Search for the cell housing the specified text and yield its (X, Y) center coordinate. 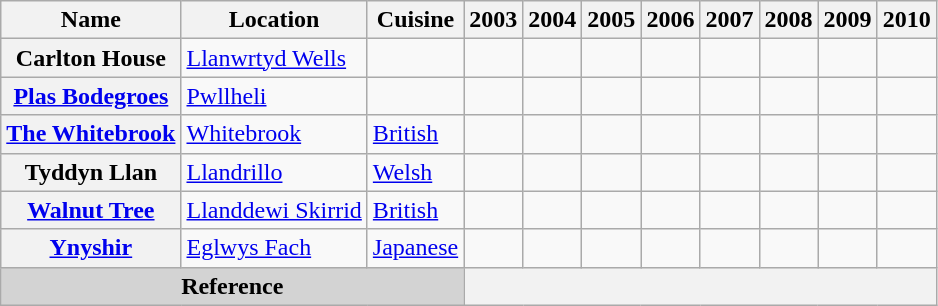
Ynyshir (91, 248)
Welsh (415, 172)
Cuisine (415, 20)
Eglwys Fach (274, 248)
Whitebrook (274, 134)
2004 (552, 20)
2008 (788, 20)
Walnut Tree (91, 210)
Japanese (415, 248)
The Whitebrook (91, 134)
Pwllheli (274, 96)
Reference (232, 286)
Llanddewi Skirrid (274, 210)
Plas Bodegroes (91, 96)
Llandrillo (274, 172)
Location (274, 20)
Carlton House (91, 58)
Name (91, 20)
Tyddyn Llan (91, 172)
2003 (494, 20)
2006 (670, 20)
2005 (612, 20)
2009 (848, 20)
2010 (906, 20)
Llanwrtyd Wells (274, 58)
2007 (730, 20)
